Detect which cell encompasses the target text, then output its (x, y) center coordinate. 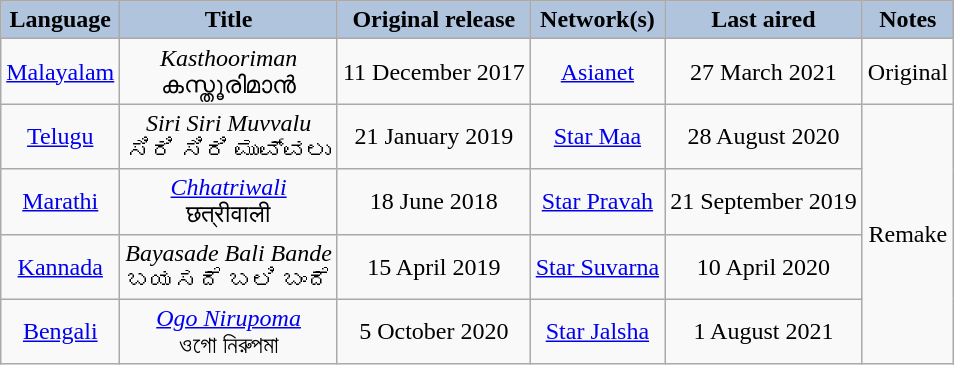
Marathi (60, 202)
Star Pravah (597, 202)
18 June 2018 (434, 202)
Original (908, 72)
Ogo Nirupoma ওগো নিরুপমা (229, 332)
Kannada (60, 266)
28 August 2020 (764, 136)
Last aired (764, 20)
Bayasade Bali Bande ಬಯಸದೆ ಬಲಿ ಬಂದೆ (229, 266)
Bengali (60, 332)
Star Jalsha (597, 332)
21 September 2019 (764, 202)
Kasthooriman കസ്തൂരിമാൻ (229, 72)
15 April 2019 (434, 266)
10 April 2020 (764, 266)
Telugu (60, 136)
11 December 2017 (434, 72)
Title (229, 20)
Notes (908, 20)
Malayalam (60, 72)
Star Maa (597, 136)
Siri Siri Muvvalu ಸಿರಿ ಸಿರಿ ಮುವ್ವಲು (229, 136)
Star Suvarna (597, 266)
5 October 2020 (434, 332)
Original release (434, 20)
1 August 2021 (764, 332)
21 January 2019 (434, 136)
Language (60, 20)
Remake (908, 234)
27 March 2021 (764, 72)
Network(s) (597, 20)
Asianet (597, 72)
Chhatriwali छत्रीवाली (229, 202)
